Determine the (X, Y) coordinate at the center of the cell enclosing the given text.  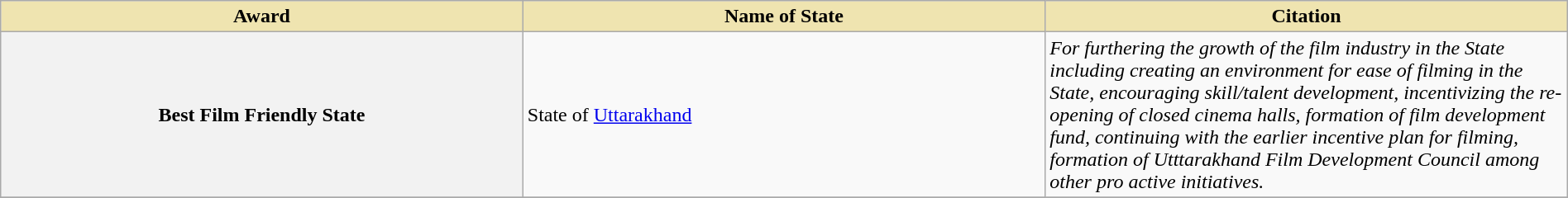
Name of State (784, 16)
State of Uttarakhand (784, 115)
Best Film Friendly State (262, 115)
Citation (1307, 16)
Award (262, 16)
